Identify which cell holds the provided text, then report its (x, y) central coordinate. 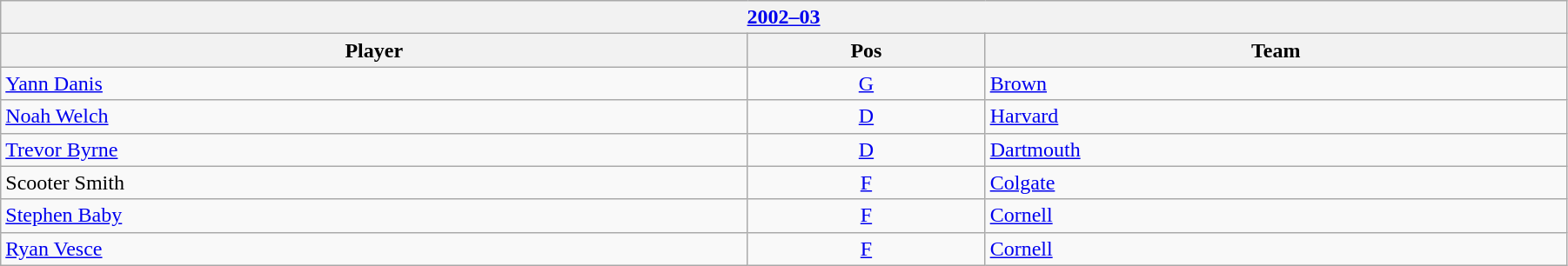
Trevor Byrne (374, 150)
Ryan Vesce (374, 249)
Player (374, 50)
Yann Danis (374, 83)
Harvard (1276, 116)
Brown (1276, 83)
Stephen Baby (374, 216)
Noah Welch (374, 116)
G (867, 83)
Pos (867, 50)
Colgate (1276, 183)
Scooter Smith (374, 183)
Dartmouth (1276, 150)
Team (1276, 50)
2002–03 (784, 17)
